Scan for the cell matching the given text and deliver its (x, y) coordinate at center. 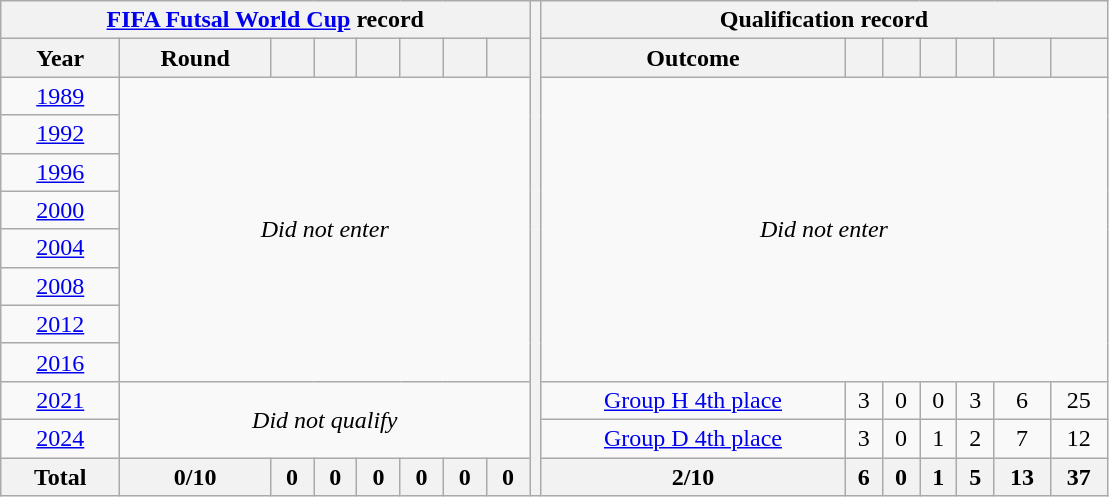
0/10 (196, 477)
37 (1078, 477)
1996 (60, 172)
7 (1022, 438)
2000 (60, 210)
2016 (60, 362)
2 (976, 438)
Round (196, 58)
Did not qualify (325, 419)
1992 (60, 134)
2012 (60, 324)
2004 (60, 248)
Qualification record (824, 20)
Outcome (693, 58)
Year (60, 58)
Total (60, 477)
2024 (60, 438)
25 (1078, 400)
1989 (60, 96)
5 (976, 477)
Group H 4th place (693, 400)
13 (1022, 477)
2/10 (693, 477)
2008 (60, 286)
Group D 4th place (693, 438)
12 (1078, 438)
2021 (60, 400)
FIFA Futsal World Cup record (266, 20)
